Detect which cell encompasses the target text, then output its [X, Y] center coordinate. 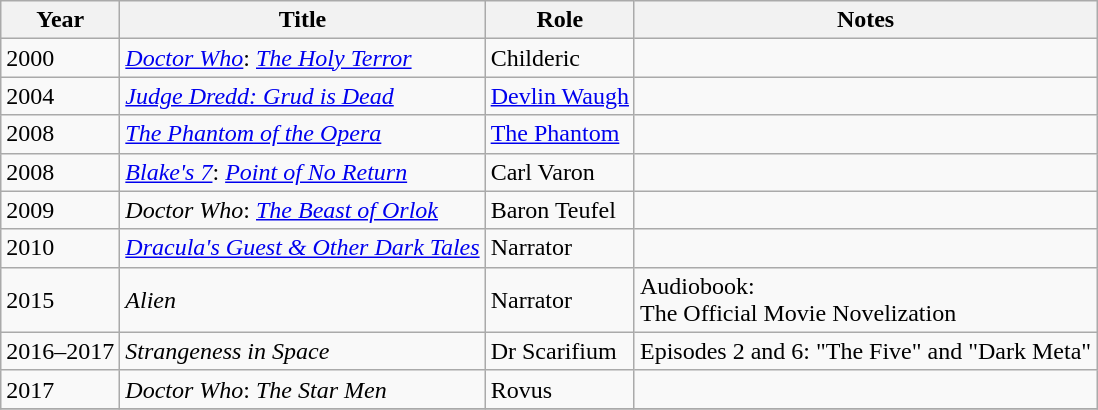
The Phantom [560, 134]
2004 [60, 96]
Alien [302, 300]
Role [560, 20]
Devlin Waugh [560, 96]
Episodes 2 and 6: "The Five" and "Dark Meta" [865, 351]
Title [302, 20]
Year [60, 20]
Rovus [560, 389]
Doctor Who: The Star Men [302, 389]
The Phantom of the Opera [302, 134]
Dr Scarifium [560, 351]
Childeric [560, 58]
Doctor Who: The Holy Terror [302, 58]
Judge Dredd: Grud is Dead [302, 96]
2010 [60, 248]
Doctor Who: The Beast of Orlok [302, 210]
Notes [865, 20]
Baron Teufel [560, 210]
2017 [60, 389]
Audiobook:The Official Movie Novelization [865, 300]
Carl Varon [560, 172]
Strangeness in Space [302, 351]
2009 [60, 210]
2016–2017 [60, 351]
Blake's 7: Point of No Return [302, 172]
Dracula's Guest & Other Dark Tales [302, 248]
2000 [60, 58]
2015 [60, 300]
